Determine the (X, Y) coordinate at the center of the cell enclosing the given text.  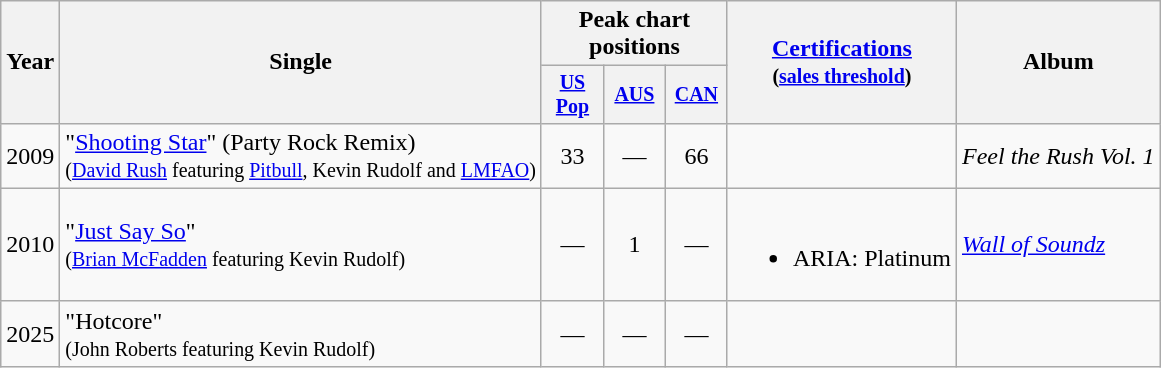
ARIA: Platinum (842, 244)
"Just Say So" (Brian McFadden featuring Kevin Rudolf) (301, 244)
2025 (30, 334)
AUS (634, 94)
1 (634, 244)
Feel the Rush Vol. 1 (1058, 156)
33 (572, 156)
Album (1058, 62)
Year (30, 62)
2009 (30, 156)
"Hotcore" (John Roberts featuring Kevin Rudolf) (301, 334)
US Pop (572, 94)
"Shooting Star" (Party Rock Remix) (David Rush featuring Pitbull, Kevin Rudolf and LMFAO) (301, 156)
Peak chart positions (634, 34)
66 (696, 156)
Single (301, 62)
CAN (696, 94)
2010 (30, 244)
Certifications(sales threshold) (842, 62)
Wall of Soundz (1058, 244)
